From the cell containing the given text, extract its center point as [x, y] coordinate. 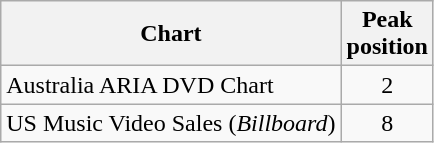
Chart [171, 34]
US Music Video Sales (Billboard) [171, 123]
Australia ARIA DVD Chart [171, 85]
8 [387, 123]
Peakposition [387, 34]
2 [387, 85]
